Determine the (x, y) coordinate at the center of the cell enclosing the given text.  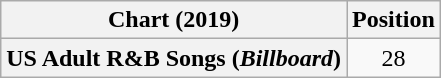
US Adult R&B Songs (Billboard) (174, 58)
Position (394, 20)
28 (394, 58)
Chart (2019) (174, 20)
